Capture the cell that displays the provided text and extract its (x, y) central coordinate. 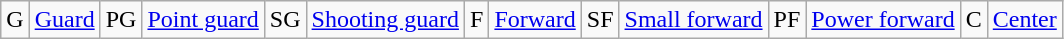
SF (600, 20)
Small forward (694, 20)
PG (121, 20)
SG (285, 20)
Point guard (203, 20)
Forward (535, 20)
Center (1024, 20)
G (15, 20)
Guard (64, 20)
Shooting guard (385, 20)
PF (787, 20)
Power forward (883, 20)
C (974, 20)
F (476, 20)
